Find where the given text appears and provide that cell's center as (X, Y) coordinate. 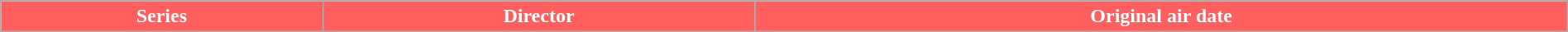
Series (162, 16)
Director (539, 16)
Original air date (1161, 16)
